Return the [X, Y] coordinate for the center point of the cell that contains the specified text.  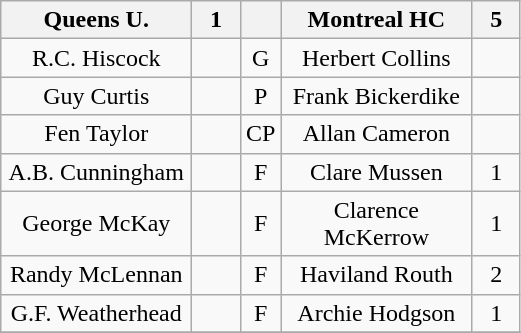
Haviland Routh [376, 275]
Randy McLennan [96, 275]
Clare Mussen [376, 172]
Montreal HC [376, 20]
Allan Cameron [376, 134]
R.C. Hiscock [96, 58]
Clarence McKerrow [376, 224]
G.F. Weatherhead [96, 313]
CP [260, 134]
2 [496, 275]
George McKay [96, 224]
5 [496, 20]
Guy Curtis [96, 96]
Archie Hodgson [376, 313]
P [260, 96]
Fen Taylor [96, 134]
Herbert Collins [376, 58]
Queens U. [96, 20]
A.B. Cunningham [96, 172]
G [260, 58]
Frank Bickerdike [376, 96]
